Capture the cell that displays the provided text and extract its [X, Y] central coordinate. 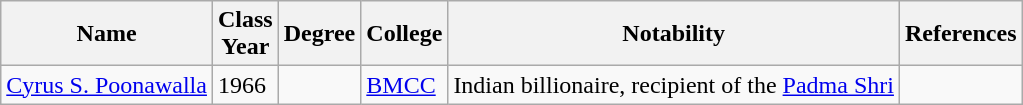
Degree [320, 34]
Name [107, 34]
1966 [245, 85]
BMCC [404, 85]
References [960, 34]
Cyrus S. Poonawalla [107, 85]
College [404, 34]
Notability [674, 34]
Indian billionaire, recipient of the Padma Shri [674, 85]
ClassYear [245, 34]
